Locate the cell with the specified text and output its [x, y] center coordinate. 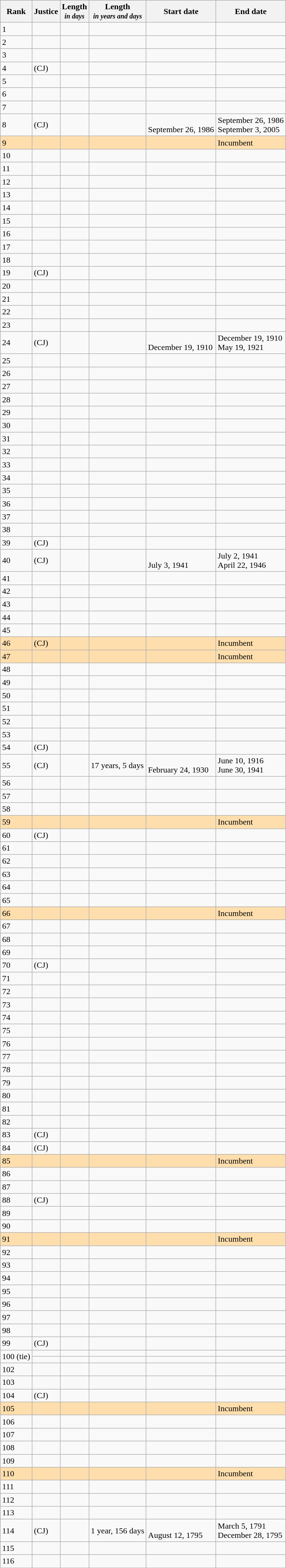
9 [16, 142]
76 [16, 1043]
28 [16, 400]
25 [16, 360]
94 [16, 1278]
12 [16, 182]
75 [16, 1030]
15 [16, 221]
37 [16, 517]
53 [16, 735]
5 [16, 81]
46 [16, 643]
96 [16, 1304]
74 [16, 1017]
54 [16, 748]
1 year, 156 days [118, 1531]
19 [16, 273]
1 [16, 29]
114 [16, 1531]
29 [16, 413]
116 [16, 1561]
17 years, 5 days [118, 765]
16 [16, 234]
Start date [181, 12]
50 [16, 695]
69 [16, 952]
10 [16, 155]
Lengthin years and days [118, 12]
2 [16, 42]
87 [16, 1187]
99 [16, 1343]
40 [16, 560]
6 [16, 94]
36 [16, 504]
13 [16, 195]
7 [16, 107]
August 12, 1795 [181, 1531]
82 [16, 1122]
64 [16, 887]
35 [16, 491]
77 [16, 1057]
March 5, 1791 December 28, 1795 [251, 1531]
July 3, 1941 [181, 560]
49 [16, 682]
51 [16, 708]
September 26, 1986 [181, 125]
65 [16, 900]
89 [16, 1213]
60 [16, 835]
88 [16, 1200]
Justice [46, 12]
43 [16, 604]
20 [16, 286]
47 [16, 656]
67 [16, 926]
December 19, 1910 [181, 342]
45 [16, 630]
98 [16, 1330]
70 [16, 965]
Lengthin days [75, 12]
11 [16, 168]
57 [16, 796]
107 [16, 1434]
73 [16, 1004]
111 [16, 1487]
31 [16, 439]
June 10, 1916 June 30, 1941 [251, 765]
14 [16, 208]
102 [16, 1369]
41 [16, 578]
24 [16, 342]
34 [16, 478]
52 [16, 722]
22 [16, 312]
59 [16, 822]
December 19, 1910 May 19, 1921 [251, 342]
21 [16, 299]
92 [16, 1252]
58 [16, 809]
106 [16, 1421]
81 [16, 1109]
23 [16, 325]
26 [16, 373]
85 [16, 1161]
3 [16, 55]
30 [16, 426]
32 [16, 452]
100 (tie) [16, 1356]
27 [16, 386]
18 [16, 260]
8 [16, 125]
Rank [16, 12]
83 [16, 1135]
72 [16, 991]
93 [16, 1265]
104 [16, 1395]
33 [16, 465]
113 [16, 1513]
103 [16, 1382]
55 [16, 765]
62 [16, 861]
78 [16, 1070]
97 [16, 1317]
80 [16, 1096]
February 24, 1930 [181, 765]
September 26, 1986 September 3, 2005 [251, 125]
July 2, 1941 April 22, 1946 [251, 560]
91 [16, 1239]
End date [251, 12]
112 [16, 1500]
86 [16, 1174]
108 [16, 1447]
109 [16, 1460]
61 [16, 848]
115 [16, 1548]
63 [16, 874]
39 [16, 543]
66 [16, 913]
56 [16, 783]
79 [16, 1083]
48 [16, 669]
17 [16, 247]
42 [16, 591]
95 [16, 1291]
90 [16, 1226]
68 [16, 939]
38 [16, 530]
110 [16, 1474]
44 [16, 617]
71 [16, 978]
84 [16, 1148]
4 [16, 68]
105 [16, 1408]
